Extract the (X, Y) coordinate from the center of the cell holding the provided text.  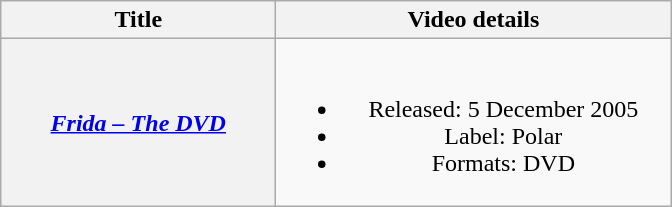
Released: 5 December 2005Label: PolarFormats: DVD (474, 122)
Video details (474, 20)
Title (138, 20)
Frida – The DVD (138, 122)
